Output the (X, Y) coordinate of the center of the cell containing the given text.  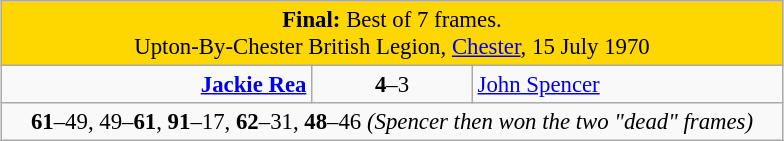
Jackie Rea (156, 85)
4–3 (392, 85)
Final: Best of 7 frames.Upton-By-Chester British Legion, Chester, 15 July 1970 (392, 34)
John Spencer (628, 85)
61–49, 49–61, 91–17, 62–31, 48–46 (Spencer then won the two "dead" frames) (392, 122)
